Find where the given text appears and provide that cell's center as (x, y) coordinate. 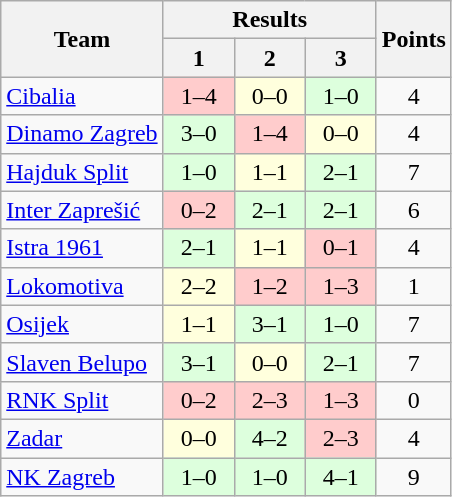
Inter Zaprešić (82, 210)
2–2 (198, 286)
RNK Split (82, 400)
Osijek (82, 324)
0 (414, 400)
3–0 (198, 134)
2 (270, 58)
Cibalia (82, 96)
Slaven Belupo (82, 362)
9 (414, 477)
NK Zagreb (82, 477)
Zadar (82, 438)
Points (414, 39)
0–1 (340, 248)
Results (270, 20)
3 (340, 58)
4–1 (340, 477)
Dinamo Zagreb (82, 134)
6 (414, 210)
Team (82, 39)
Lokomotiva (82, 286)
1–2 (270, 286)
4–2 (270, 438)
Istra 1961 (82, 248)
Hajduk Split (82, 172)
